From the cell containing the given text, extract its center point as (X, Y) coordinate. 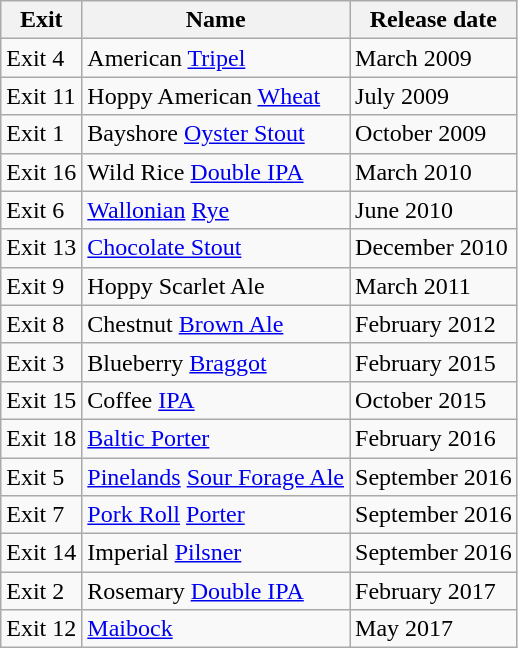
July 2009 (434, 96)
Baltic Porter (216, 438)
October 2015 (434, 400)
Chocolate Stout (216, 248)
Exit 12 (42, 629)
February 2016 (434, 438)
Exit 2 (42, 591)
Pork Roll Porter (216, 515)
Exit 13 (42, 248)
Hoppy Scarlet Ale (216, 286)
Exit (42, 20)
Exit 8 (42, 324)
Exit 5 (42, 477)
Exit 15 (42, 400)
Exit 1 (42, 134)
Exit 9 (42, 286)
Exit 7 (42, 515)
Wallonian Rye (216, 210)
Imperial Pilsner (216, 553)
Exit 3 (42, 362)
Coffee IPA (216, 400)
American Tripel (216, 58)
Exit 11 (42, 96)
February 2015 (434, 362)
February 2012 (434, 324)
Bayshore Oyster Stout (216, 134)
Rosemary Double IPA (216, 591)
December 2010 (434, 248)
Blueberry Braggot (216, 362)
Exit 18 (42, 438)
October 2009 (434, 134)
Maibock (216, 629)
June 2010 (434, 210)
March 2009 (434, 58)
March 2011 (434, 286)
Release date (434, 20)
Exit 6 (42, 210)
Name (216, 20)
Chestnut Brown Ale (216, 324)
February 2017 (434, 591)
Wild Rice Double IPA (216, 172)
May 2017 (434, 629)
Hoppy American Wheat (216, 96)
Exit 4 (42, 58)
Exit 16 (42, 172)
March 2010 (434, 172)
Exit 14 (42, 553)
Pinelands Sour Forage Ale (216, 477)
